Search for the cell housing the specified text and yield its [X, Y] center coordinate. 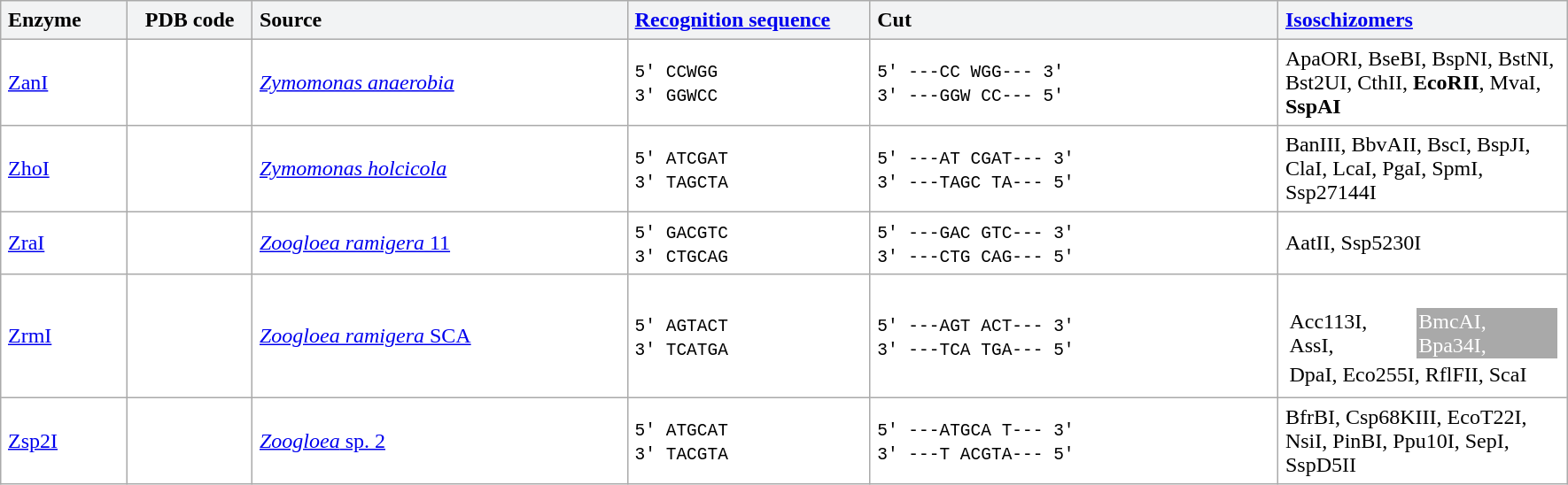
Zoogloea ramigera 11 [440, 242]
ZhoI [64, 169]
Isoschizomers [1423, 20]
Zoogloea sp. 2 [440, 441]
5' ATCGAT 3' TAGCTA [749, 169]
5' CCWGG 3' GGWCC [749, 82]
5' ---CC WGG--- 3' 3' ---GGW CC--- 5' [1074, 82]
BmcAI, Bpa34I, [1487, 333]
Source [440, 20]
PDB code [190, 20]
Enzyme [64, 20]
Zymomonas holcicola [440, 169]
5' ---ATGCA T--- 3' 3' ---T ACGTA--- 5' [1074, 441]
ZraI [64, 242]
Zsp2I [64, 441]
ZrmI [64, 336]
BfrBI, Csp68KIII, EcoT22I, NsiI, PinBI, Ppu10I, SepI, SspD5II [1423, 441]
ApaORI, BseBI, BspNI, BstNI, Bst2UI, CthII, EcoRII, MvaI, SspAI [1423, 82]
Recognition sequence [749, 20]
DpaI, Eco255I, RflFII, ScaI [1423, 374]
5' ATGCAT 3' TACGTA [749, 441]
5' ---AT CGAT--- 3' 3' ---TAGC TA--- 5' [1074, 169]
BanIII, BbvAII, BscI, BspJI, ClaI, LcaI, PgaI, SpmI, Ssp27144I [1423, 169]
Acc113I, AssI, [1352, 333]
Cut [1074, 20]
5' ---AGT ACT--- 3' 3' ---TCA TGA--- 5' [1074, 336]
5' ---GAC GTC--- 3' 3' ---CTG CAG--- 5' [1074, 242]
ZanI [64, 82]
Acc113I, AssI, BmcAI, Bpa34I, DpaI, Eco255I, RflFII, ScaI [1423, 336]
Zoogloea ramigera SCA [440, 336]
5' AGTACT 3' TCATGA [749, 336]
5' GACGTC 3' CTGCAG [749, 242]
Zymomonas anaerobia [440, 82]
AatII, Ssp5230I [1423, 242]
